Locate the cell with the specified text and output its (x, y) center coordinate. 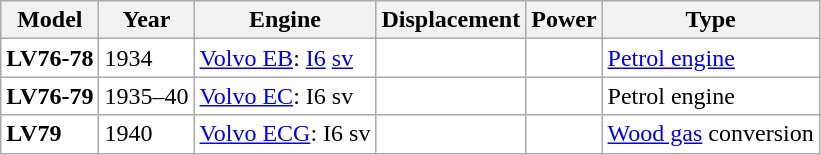
LV76-78 (50, 58)
Power (564, 20)
1935–40 (146, 96)
LV79 (50, 134)
1934 (146, 58)
Year (146, 20)
Volvo EB: I6 sv (285, 58)
Engine (285, 20)
Wood gas conversion (710, 134)
Volvo EC: I6 sv (285, 96)
LV76-79 (50, 96)
Model (50, 20)
1940 (146, 134)
Volvo ECG: I6 sv (285, 134)
Type (710, 20)
Displacement (451, 20)
